Return [X, Y] of the center of cell containing provided text 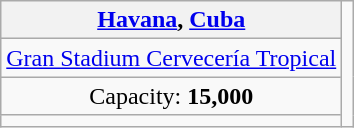
Capacity: 15,000 [172, 96]
Gran Stadium Cervecería Tropical [172, 58]
Havana, Cuba [172, 20]
